From the cell containing the given text, extract its center point as (X, Y) coordinate. 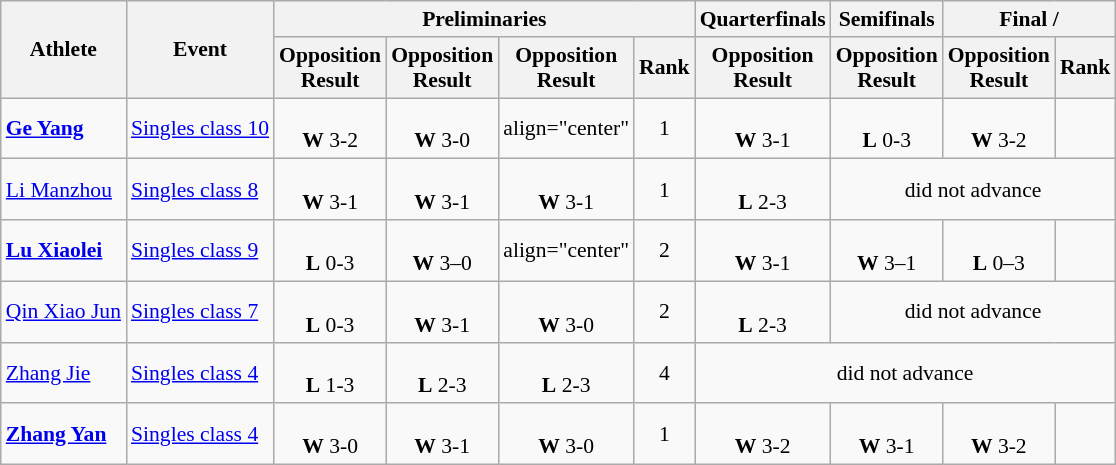
Semifinals (887, 19)
L 1-3 (330, 372)
Final / (1030, 19)
Singles class 8 (200, 190)
Preliminaries (484, 19)
Ge Yang (64, 128)
Event (200, 50)
Li Manzhou (64, 190)
Singles class 10 (200, 128)
4 (664, 372)
Singles class 7 (200, 312)
W 3–1 (887, 250)
L 0–3 (999, 250)
Lu Xiaolei (64, 250)
W 3–0 (442, 250)
Zhang Jie (64, 372)
Qin Xiao Jun (64, 312)
Singles class 9 (200, 250)
Athlete (64, 50)
Zhang Yan (64, 434)
Quarterfinals (763, 19)
